Output the (x, y) coordinate of the center of the cell containing the given text.  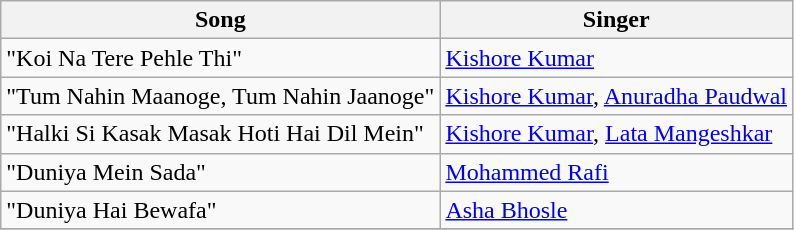
Singer (616, 20)
Kishore Kumar, Anuradha Paudwal (616, 96)
Mohammed Rafi (616, 172)
Kishore Kumar, Lata Mangeshkar (616, 134)
"Koi Na Tere Pehle Thi" (220, 58)
Asha Bhosle (616, 210)
Kishore Kumar (616, 58)
Song (220, 20)
"Tum Nahin Maanoge, Tum Nahin Jaanoge" (220, 96)
"Duniya Hai Bewafa" (220, 210)
"Halki Si Kasak Masak Hoti Hai Dil Mein" (220, 134)
"Duniya Mein Sada" (220, 172)
